Locate the cell with the specified text and output its (x, y) center coordinate. 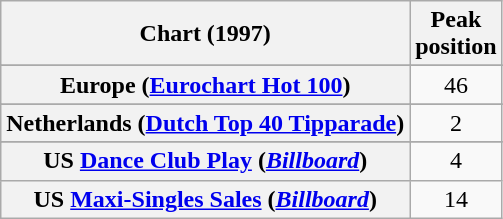
Netherlands (Dutch Top 40 Tipparade) (206, 123)
Peakposition (456, 34)
Europe (Eurochart Hot 100) (206, 85)
US Maxi-Singles Sales (Billboard) (206, 199)
Chart (1997) (206, 34)
2 (456, 123)
US Dance Club Play (Billboard) (206, 161)
46 (456, 85)
14 (456, 199)
4 (456, 161)
